Determine the (x, y) coordinate at the center of the cell enclosing the given text.  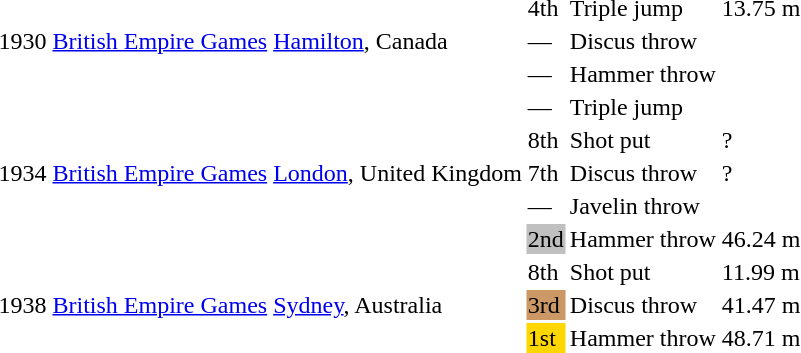
London, United Kingdom (398, 173)
2nd (546, 239)
Javelin throw (642, 206)
3rd (546, 305)
Sydney, Australia (398, 305)
Triple jump (642, 107)
1st (546, 338)
7th (546, 173)
